Locate the cell with the specified text and output its [x, y] center coordinate. 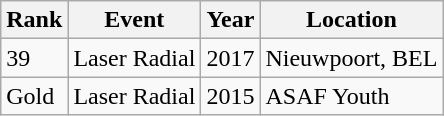
Year [230, 20]
Event [134, 20]
ASAF Youth [352, 96]
39 [34, 58]
Nieuwpoort, BEL [352, 58]
2015 [230, 96]
Gold [34, 96]
2017 [230, 58]
Location [352, 20]
Rank [34, 20]
